Detect which cell encompasses the target text, then output its [x, y] center coordinate. 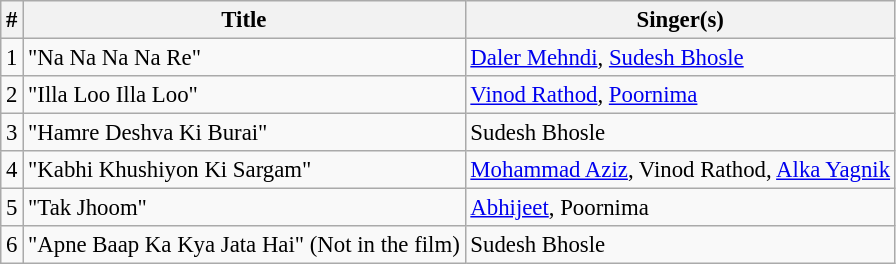
Abhijeet, Poornima [680, 208]
3 [12, 133]
1 [12, 58]
"Kabhi Khushiyon Ki Sargam" [244, 170]
"Tak Jhoom" [244, 208]
5 [12, 208]
"Illa Loo Illa Loo" [244, 95]
"Hamre Deshva Ki Burai" [244, 133]
2 [12, 95]
"Na Na Na Na Re" [244, 58]
Title [244, 20]
Vinod Rathod, Poornima [680, 95]
6 [12, 245]
# [12, 20]
"Apne Baap Ka Kya Jata Hai" (Not in the film) [244, 245]
Singer(s) [680, 20]
4 [12, 170]
Daler Mehndi, Sudesh Bhosle [680, 58]
Mohammad Aziz, Vinod Rathod, Alka Yagnik [680, 170]
